From the cell containing the given text, extract its center point as (x, y) coordinate. 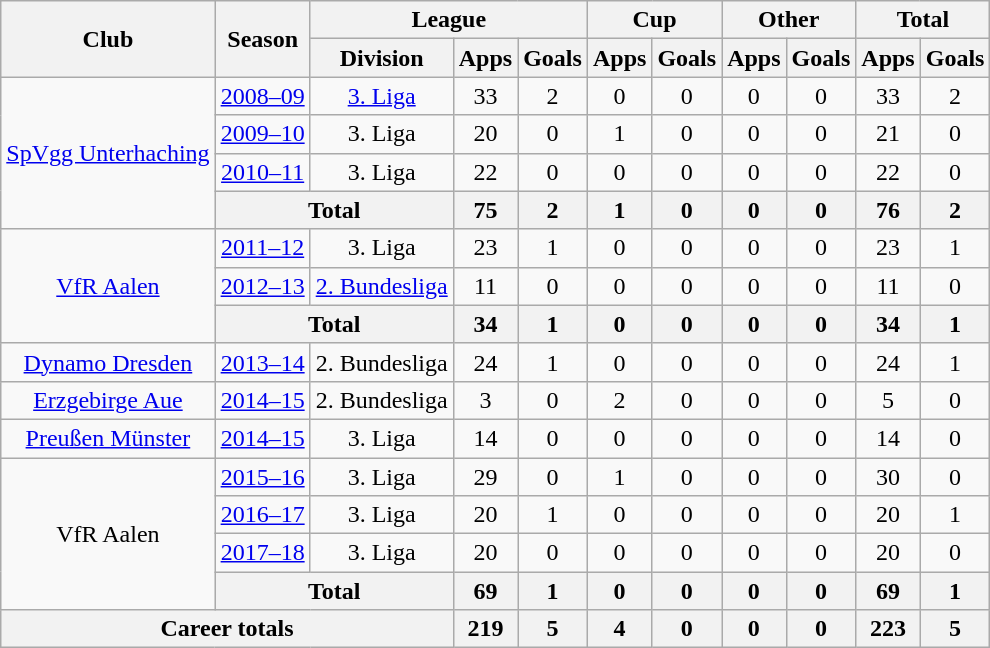
2016–17 (262, 515)
29 (485, 477)
2011–12 (262, 248)
2017–18 (262, 553)
Dynamo Dresden (108, 362)
2008–09 (262, 96)
75 (485, 210)
2013–14 (262, 362)
SpVgg Unterhaching (108, 153)
League (448, 20)
21 (888, 134)
2015–16 (262, 477)
223 (888, 629)
219 (485, 629)
2009–10 (262, 134)
4 (619, 629)
2010–11 (262, 172)
Other (789, 20)
Erzgebirge Aue (108, 400)
3 (485, 400)
Career totals (227, 629)
Preußen Münster (108, 438)
Season (262, 39)
2012–13 (262, 286)
76 (888, 210)
Cup (654, 20)
30 (888, 477)
Club (108, 39)
Division (382, 58)
